Search for the cell housing the specified text and yield its [X, Y] center coordinate. 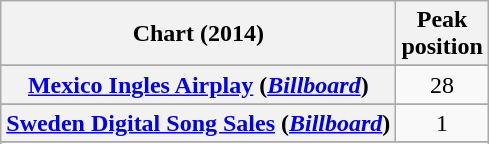
Chart (2014) [198, 34]
Sweden Digital Song Sales (Billboard) [198, 123]
1 [442, 123]
28 [442, 85]
Mexico Ingles Airplay (Billboard) [198, 85]
Peakposition [442, 34]
